For the text-containing cell, return its midpoint in [X, Y] coordinate format. 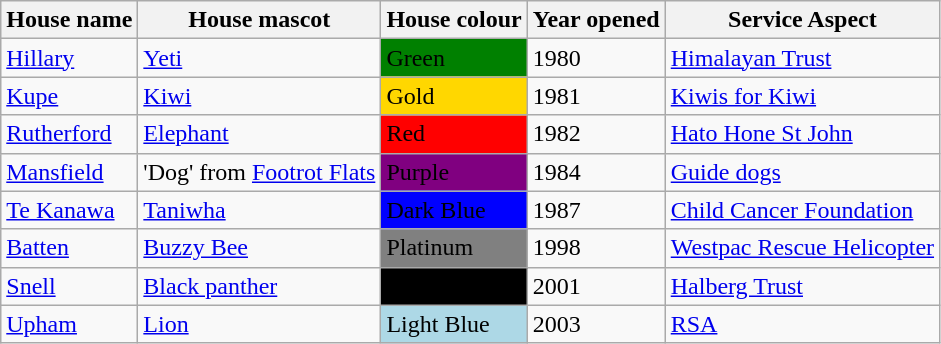
Halberg Trust [802, 286]
Guide dogs [802, 172]
Platinum [454, 248]
Westpac Rescue Helicopter [802, 248]
Black panther [260, 286]
Kupe [70, 96]
Kiwis for Kiwi [802, 96]
Hillary [70, 58]
Light Blue [454, 324]
2001 [596, 286]
Kiwi [260, 96]
Rutherford [70, 134]
House colour [454, 20]
Buzzy Bee [260, 248]
1980 [596, 58]
Te Kanawa [70, 210]
1998 [596, 248]
Gold [454, 96]
Upham [70, 324]
1981 [596, 96]
Dark Blue [454, 210]
Taniwha [260, 210]
1987 [596, 210]
'Dog' from Footrot Flats [260, 172]
2003 [596, 324]
House mascot [260, 20]
Year opened [596, 20]
Service Aspect [802, 20]
House name [70, 20]
Mansfield [70, 172]
Hato Hone St John [802, 134]
Elephant [260, 134]
Child Cancer Foundation [802, 210]
Lion [260, 324]
Batten [70, 248]
Yeti [260, 58]
1982 [596, 134]
Purple [454, 172]
1984 [596, 172]
Black [454, 286]
RSA [802, 324]
Snell [70, 286]
Red [454, 134]
Himalayan Trust [802, 58]
Green [454, 58]
